Identify which cell holds the provided text, then report its [X, Y] central coordinate. 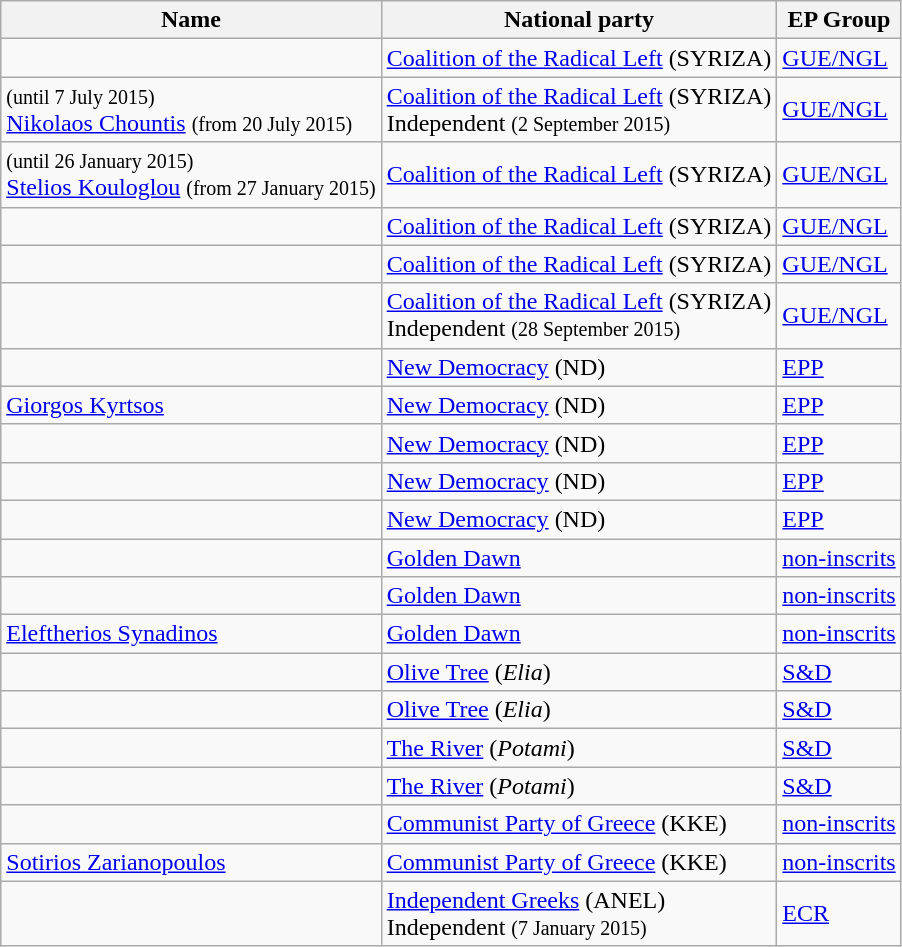
Independent Greeks (ANEL)Independent (7 January 2015) [579, 914]
(until 7 July 2015)Nikolaos Chountis (from 20 July 2015) [191, 110]
Giorgos Kyrtsos [191, 405]
ECR [839, 914]
Coalition of the Radical Left (SYRIZA)Independent (2 September 2015) [579, 110]
Name [191, 20]
Sotirios Zarianopoulos [191, 862]
(until 26 January 2015)Stelios Kouloglou (from 27 January 2015) [191, 174]
Coalition of the Radical Left (SYRIZA)Independent (28 September 2015) [579, 316]
National party [579, 20]
Eleftherios Synadinos [191, 634]
EP Group [839, 20]
